For the text-containing cell, return its midpoint in [x, y] coordinate format. 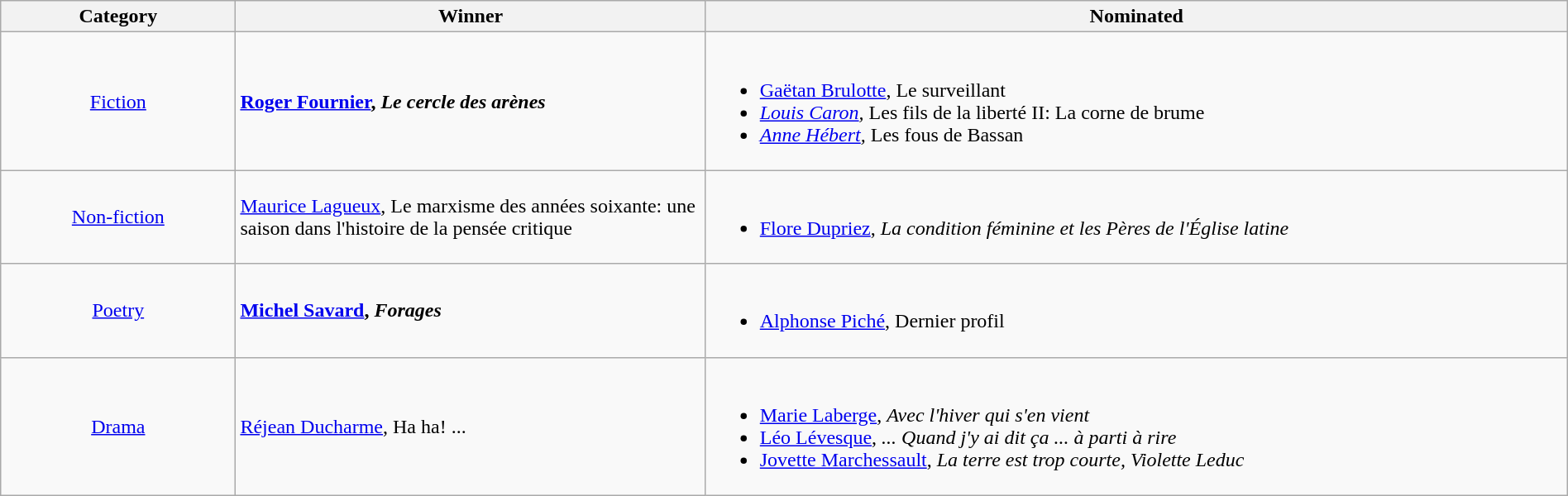
Poetry [118, 311]
Alphonse Piché, Dernier profil [1136, 311]
Michel Savard, Forages [471, 311]
Nominated [1136, 17]
Winner [471, 17]
Réjean Ducharme, Ha ha! ... [471, 427]
Fiction [118, 101]
Gaëtan Brulotte, Le surveillantLouis Caron, Les fils de la liberté II: La corne de brumeAnne Hébert, Les fous de Bassan [1136, 101]
Maurice Lagueux, Le marxisme des années soixante: une saison dans l'histoire de la pensée critique [471, 217]
Non-fiction [118, 217]
Drama [118, 427]
Flore Dupriez, La condition féminine et les Pères de l'Église latine [1136, 217]
Category [118, 17]
Roger Fournier, Le cercle des arènes [471, 101]
